Return the [x, y] coordinate for the center point of the cell that contains the specified text.  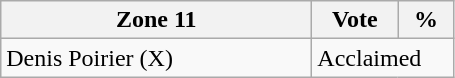
Denis Poirier (X) [156, 58]
% [426, 20]
Vote [355, 20]
Acclaimed [383, 58]
Zone 11 [156, 20]
